Return (x, y) of the center of cell containing provided text 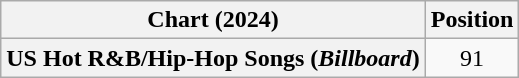
Position (472, 20)
US Hot R&B/Hip-Hop Songs (Billboard) (213, 58)
91 (472, 58)
Chart (2024) (213, 20)
